Return the (X, Y) coordinate for the center point of the cell that contains the specified text.  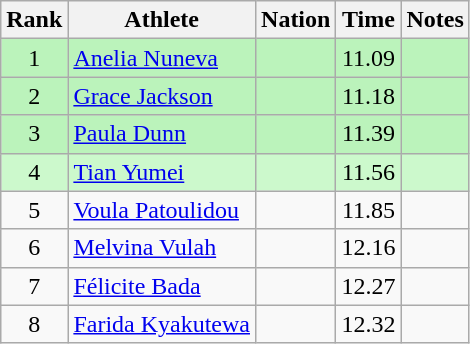
Melvina Vulah (162, 248)
6 (34, 248)
Tian Yumei (162, 172)
5 (34, 210)
Athlete (162, 20)
11.09 (368, 58)
3 (34, 134)
1 (34, 58)
Rank (34, 20)
12.32 (368, 324)
7 (34, 286)
12.27 (368, 286)
Grace Jackson (162, 96)
11.56 (368, 172)
Farida Kyakutewa (162, 324)
11.85 (368, 210)
4 (34, 172)
12.16 (368, 248)
8 (34, 324)
Anelia Nuneva (162, 58)
Paula Dunn (162, 134)
Nation (296, 20)
Notes (435, 20)
11.39 (368, 134)
11.18 (368, 96)
2 (34, 96)
Voula Patoulidou (162, 210)
Time (368, 20)
Félicite Bada (162, 286)
